Determine the (x, y) coordinate at the center of the cell enclosing the given text.  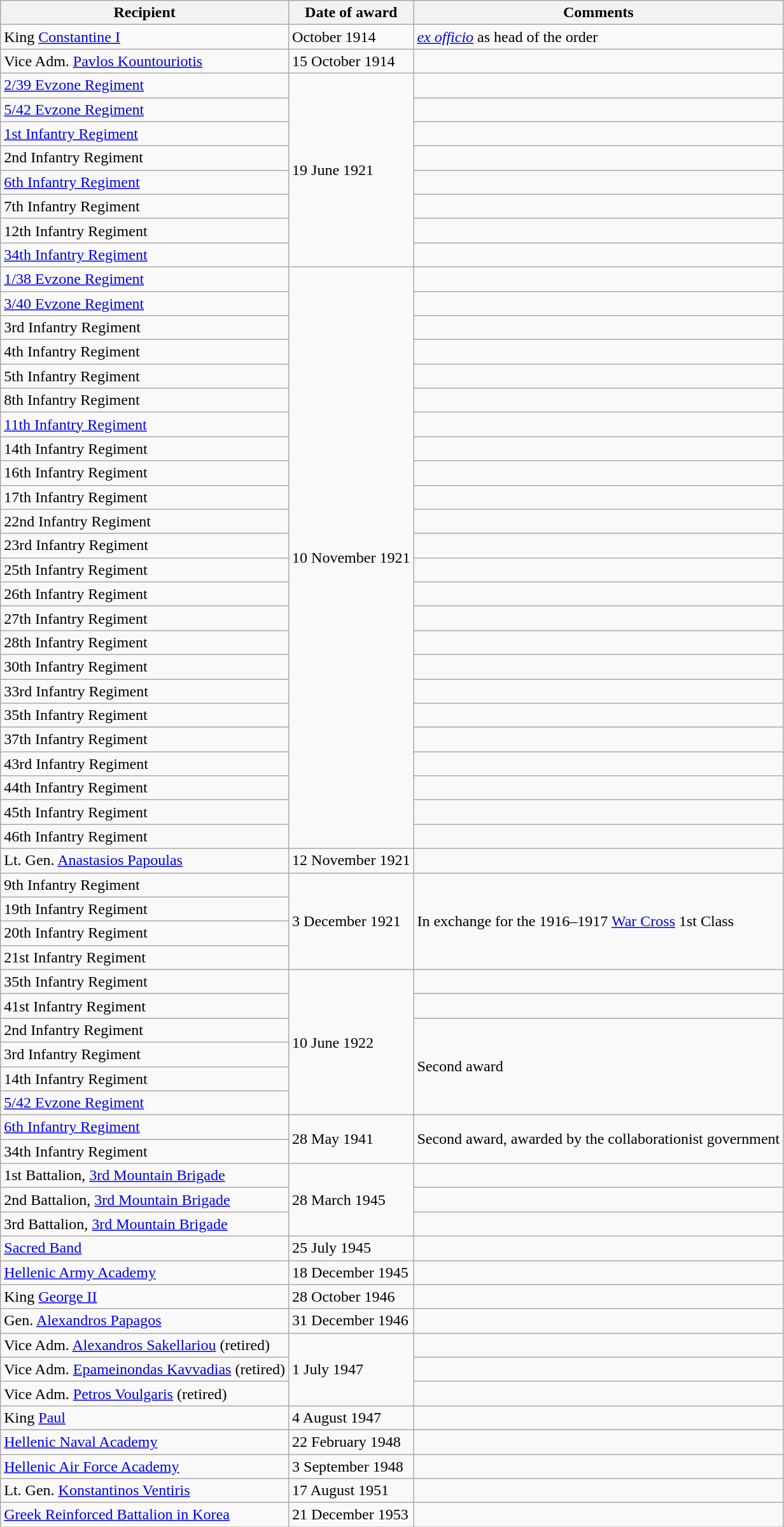
12th Infantry Regiment (145, 230)
2/39 Evzone Regiment (145, 85)
21 December 1953 (351, 1515)
10 November 1921 (351, 558)
In exchange for the 1916–1917 War Cross 1st Class (598, 921)
Vice Adm. Pavlos Kountouriotis (145, 61)
17th Infantry Regiment (145, 497)
22nd Infantry Regiment (145, 521)
Vice Adm. Epameinondas Kavvadias (retired) (145, 1369)
Second award (598, 1066)
Vice Adm. Alexandros Sakellariou (retired) (145, 1345)
33rd Infantry Regiment (145, 691)
28 October 1946 (351, 1297)
October 1914 (351, 37)
1 July 1947 (351, 1369)
20th Infantry Regiment (145, 933)
Vice Adm. Petros Voulgaris (retired) (145, 1393)
King Paul (145, 1418)
4 August 1947 (351, 1418)
Date of award (351, 13)
Hellenic Naval Academy (145, 1442)
4th Infantry Regiment (145, 352)
Gen. Alexandros Papagos (145, 1321)
37th Infantry Regiment (145, 740)
5th Infantry Regiment (145, 376)
10 June 1922 (351, 1042)
28 March 1945 (351, 1200)
3 September 1948 (351, 1466)
King Constantine I (145, 37)
25 July 1945 (351, 1248)
1st Infantry Regiment (145, 134)
31 December 1946 (351, 1321)
1/38 Evzone Regiment (145, 279)
Second award, awarded by the collaborationist government (598, 1139)
7th Infantry Regiment (145, 206)
30th Infantry Regiment (145, 666)
18 December 1945 (351, 1272)
Hellenic Army Academy (145, 1272)
8th Infantry Regiment (145, 400)
28 May 1941 (351, 1139)
Recipient (145, 13)
44th Infantry Regiment (145, 788)
1st Battalion, 3rd Mountain Brigade (145, 1176)
Greek Reinforced Battalion in Korea (145, 1515)
11th Infantry Regiment (145, 425)
46th Infantry Regiment (145, 836)
41st Infantry Regiment (145, 1006)
Sacred Band (145, 1248)
12 November 1921 (351, 861)
25th Infantry Regiment (145, 570)
9th Infantry Regiment (145, 885)
19th Infantry Regiment (145, 909)
3/40 Evzone Regiment (145, 304)
43rd Infantry Regiment (145, 764)
Hellenic Air Force Academy (145, 1466)
23rd Infantry Regiment (145, 545)
King George II (145, 1297)
ex officio as head of the order (598, 37)
Lt. Gen. Konstantinos Ventiris (145, 1491)
17 August 1951 (351, 1491)
28th Infantry Regiment (145, 642)
22 February 1948 (351, 1442)
26th Infantry Regiment (145, 594)
Comments (598, 13)
3rd Battalion, 3rd Mountain Brigade (145, 1224)
3 December 1921 (351, 921)
21st Infantry Regiment (145, 957)
15 October 1914 (351, 61)
Lt. Gen. Anastasios Papoulas (145, 861)
45th Infantry Regiment (145, 812)
16th Infantry Regiment (145, 473)
27th Infantry Regiment (145, 618)
2nd Battalion, 3rd Mountain Brigade (145, 1200)
19 June 1921 (351, 170)
